Determine the [X, Y] coordinate at the center of the cell enclosing the given text.  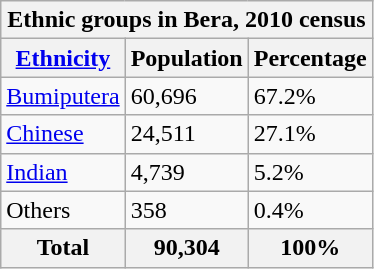
67.2% [310, 96]
Population [186, 58]
Bumiputera [63, 96]
Ethnic groups in Bera, 2010 census [186, 20]
100% [310, 248]
24,511 [186, 134]
4,739 [186, 172]
27.1% [310, 134]
Ethnicity [63, 58]
Others [63, 210]
Chinese [63, 134]
Total [63, 248]
Percentage [310, 58]
60,696 [186, 96]
90,304 [186, 248]
5.2% [310, 172]
0.4% [310, 210]
358 [186, 210]
Indian [63, 172]
